Scan for the cell matching the given text and deliver its (x, y) coordinate at center. 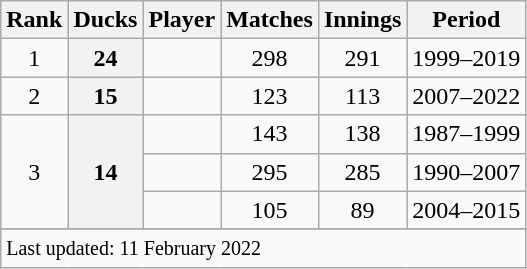
143 (270, 134)
2004–2015 (466, 210)
Period (466, 20)
2007–2022 (466, 96)
138 (362, 134)
Ducks (106, 20)
285 (362, 172)
1 (34, 58)
Last updated: 11 February 2022 (264, 248)
1999–2019 (466, 58)
3 (34, 172)
Rank (34, 20)
Innings (362, 20)
123 (270, 96)
14 (106, 172)
1987–1999 (466, 134)
89 (362, 210)
24 (106, 58)
298 (270, 58)
Player (182, 20)
1990–2007 (466, 172)
295 (270, 172)
15 (106, 96)
2 (34, 96)
291 (362, 58)
Matches (270, 20)
113 (362, 96)
105 (270, 210)
